Find where the given text appears and provide that cell's center as (x, y) coordinate. 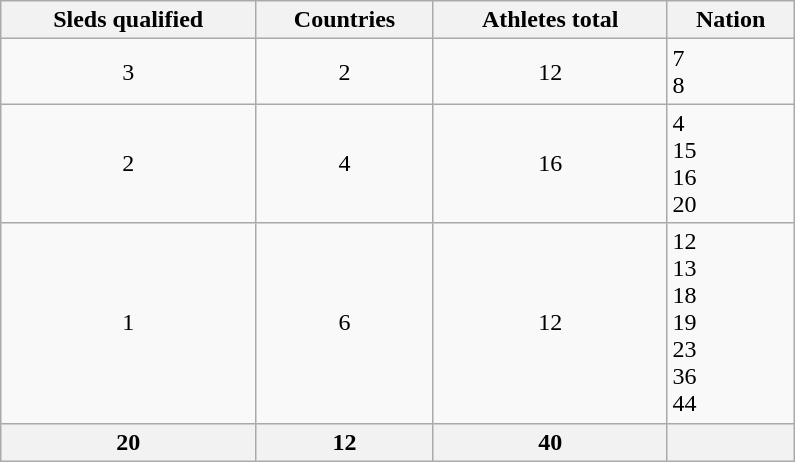
Sleds qualified (128, 20)
7 8 (730, 72)
4 15 16 20 (730, 164)
Nation (730, 20)
6 (345, 323)
40 (550, 442)
12 13 18 19 23 36 44 (730, 323)
4 (345, 164)
1 (128, 323)
Countries (345, 20)
20 (128, 442)
Athletes total (550, 20)
16 (550, 164)
3 (128, 72)
